Find where the given text appears and provide that cell's center as (x, y) coordinate. 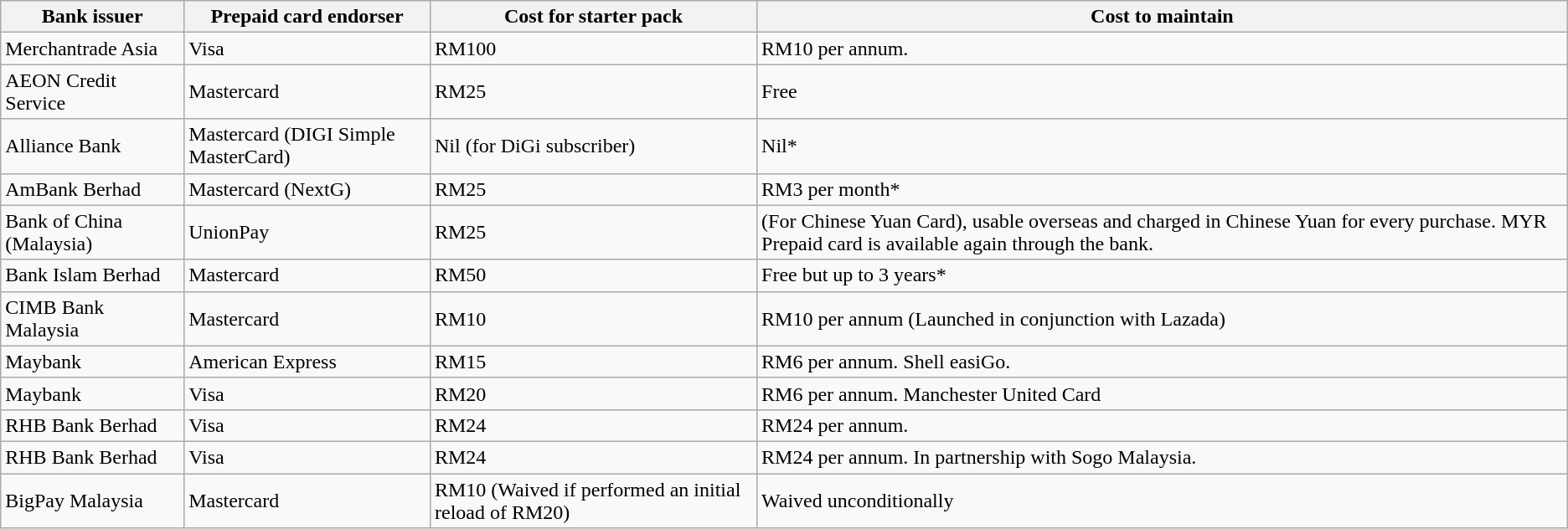
Mastercard (NextG) (307, 189)
UnionPay (307, 233)
RM10 (Waived if performed an initial reload of RM20) (593, 501)
Cost to maintain (1163, 17)
RM20 (593, 393)
Nil (for DiGi subscriber) (593, 146)
RM6 per annum. Shell easiGo. (1163, 362)
RM100 (593, 49)
RM24 per annum. In partnership with Sogo Malaysia. (1163, 457)
Nil* (1163, 146)
American Express (307, 362)
RM24 per annum. (1163, 425)
Waived unconditionally (1163, 501)
RM6 per annum. Manchester United Card (1163, 393)
Cost for starter pack (593, 17)
RM3 per month* (1163, 189)
Bank issuer (92, 17)
AmBank Berhad (92, 189)
Alliance Bank (92, 146)
CIMB Bank Malaysia (92, 318)
RM10 (593, 318)
RM15 (593, 362)
RM10 per annum. (1163, 49)
Merchantrade Asia (92, 49)
Prepaid card endorser (307, 17)
RM50 (593, 275)
Free but up to 3 years* (1163, 275)
Free (1163, 92)
BigPay Malaysia (92, 501)
AEON Credit Service (92, 92)
RM10 per annum (Launched in conjunction with Lazada) (1163, 318)
Bank Islam Berhad (92, 275)
Bank of China (Malaysia) (92, 233)
(For Chinese Yuan Card), usable overseas and charged in Chinese Yuan for every purchase. MYR Prepaid card is available again through the bank. (1163, 233)
Mastercard (DIGI Simple MasterCard) (307, 146)
